From the cell containing the given text, extract its center point as (X, Y) coordinate. 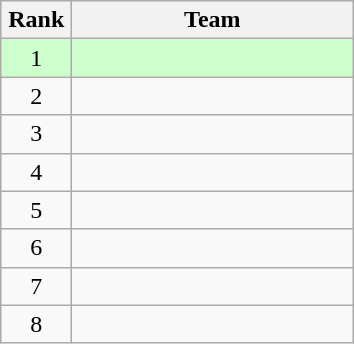
Rank (36, 20)
8 (36, 324)
2 (36, 96)
4 (36, 172)
7 (36, 286)
5 (36, 210)
3 (36, 134)
6 (36, 248)
Team (212, 20)
1 (36, 58)
